Locate the cell with the specified text and output its [X, Y] center coordinate. 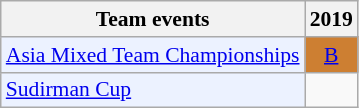
Sudirman Cup [153, 90]
B [332, 55]
Asia Mixed Team Championships [153, 55]
Team events [153, 19]
2019 [332, 19]
